Find where the given text appears and provide that cell's center as [x, y] coordinate. 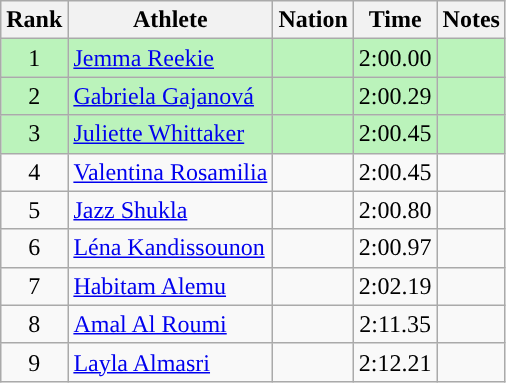
7 [34, 286]
Valentina Rosamilia [170, 172]
Gabriela Gajanová [170, 96]
Notes [471, 20]
6 [34, 248]
Amal Al Roumi [170, 324]
2:00.00 [395, 58]
5 [34, 210]
2:00.80 [395, 210]
2 [34, 96]
4 [34, 172]
Athlete [170, 20]
9 [34, 362]
Rank [34, 20]
Juliette Whittaker [170, 134]
Habitam Alemu [170, 286]
Nation [313, 20]
3 [34, 134]
2:02.19 [395, 286]
2:00.29 [395, 96]
2:12.21 [395, 362]
Léna Kandissounon [170, 248]
2:11.35 [395, 324]
Time [395, 20]
1 [34, 58]
Jemma Reekie [170, 58]
8 [34, 324]
Jazz Shukla [170, 210]
2:00.97 [395, 248]
Layla Almasri [170, 362]
